Return the [X, Y] coordinate for the center point of the cell that contains the specified text.  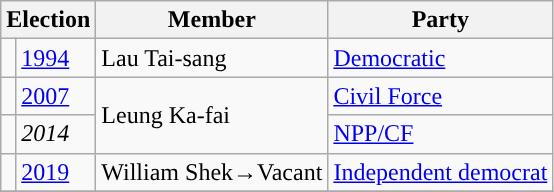
Party [440, 20]
2007 [56, 96]
Election [48, 20]
Member [212, 20]
Civil Force [440, 96]
Independent democrat [440, 172]
Democratic [440, 58]
2019 [56, 172]
Lau Tai-sang [212, 58]
2014 [56, 134]
NPP/CF [440, 134]
1994 [56, 58]
Leung Ka-fai [212, 115]
William Shek→Vacant [212, 172]
